Identify which cell holds the provided text, then report its (x, y) central coordinate. 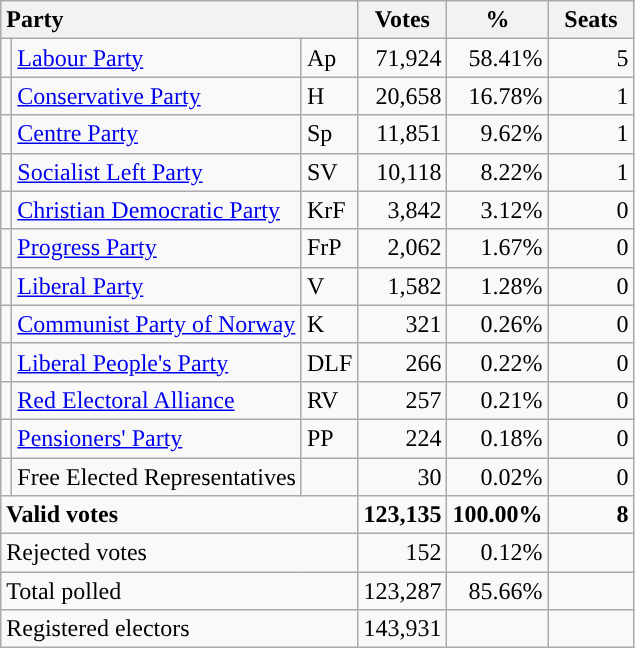
Red Electoral Alliance (157, 400)
321 (402, 324)
8.22% (498, 172)
20,658 (402, 96)
Rejected votes (180, 553)
Communist Party of Norway (157, 324)
11,851 (402, 134)
71,924 (402, 58)
Progress Party (157, 248)
1.67% (498, 248)
FrP (329, 248)
143,931 (402, 629)
8 (591, 515)
Party (180, 20)
257 (402, 400)
Christian Democratic Party (157, 210)
152 (402, 553)
0.22% (498, 362)
Liberal Party (157, 286)
Conservative Party (157, 96)
9.62% (498, 134)
5 (591, 58)
0.26% (498, 324)
KrF (329, 210)
0.18% (498, 438)
0.02% (498, 477)
Liberal People's Party (157, 362)
Ap (329, 58)
0.12% (498, 553)
30 (402, 477)
V (329, 286)
Registered electors (180, 629)
Valid votes (180, 515)
2,062 (402, 248)
Socialist Left Party (157, 172)
100.00% (498, 515)
Pensioners' Party (157, 438)
1,582 (402, 286)
16.78% (498, 96)
Centre Party (157, 134)
58.41% (498, 58)
Sp (329, 134)
3.12% (498, 210)
123,287 (402, 591)
H (329, 96)
SV (329, 172)
266 (402, 362)
1.28% (498, 286)
K (329, 324)
85.66% (498, 591)
Labour Party (157, 58)
123,135 (402, 515)
Total polled (180, 591)
% (498, 20)
224 (402, 438)
RV (329, 400)
0.21% (498, 400)
10,118 (402, 172)
Seats (591, 20)
Free Elected Representatives (157, 477)
Votes (402, 20)
DLF (329, 362)
3,842 (402, 210)
PP (329, 438)
